Detect which cell encompasses the target text, then output its (x, y) center coordinate. 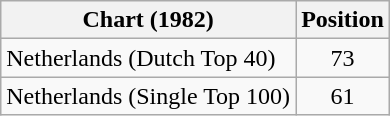
Netherlands (Single Top 100) (148, 96)
Netherlands (Dutch Top 40) (148, 58)
Position (343, 20)
61 (343, 96)
73 (343, 58)
Chart (1982) (148, 20)
